Determine the [X, Y] coordinate at the center of the cell enclosing the given text.  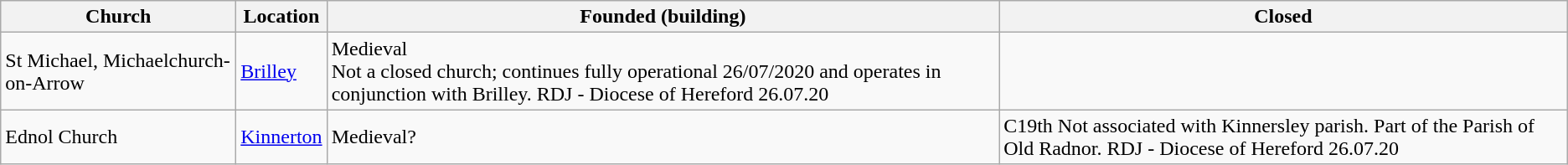
St Michael, Michaelchurch-on-Arrow [119, 71]
Ednol Church [119, 137]
Closed [1283, 17]
Medieval? [663, 137]
Church [119, 17]
Brilley [281, 71]
Kinnerton [281, 137]
MedievalNot a closed church; continues fully operational 26/07/2020 and operates in conjunction with Brilley. RDJ - Diocese of Hereford 26.07.20 [663, 71]
Founded (building) [663, 17]
C19th Not associated with Kinnersley parish. Part of the Parish of Old Radnor. RDJ - Diocese of Hereford 26.07.20 [1283, 137]
Location [281, 17]
